For the text-containing cell, return its midpoint in [x, y] coordinate format. 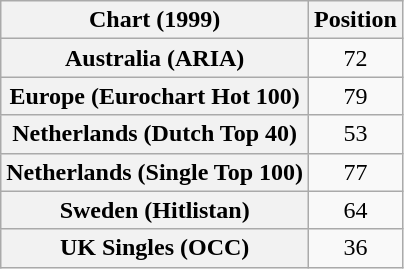
Netherlands (Single Top 100) [155, 172]
77 [356, 172]
Position [356, 20]
79 [356, 96]
Netherlands (Dutch Top 40) [155, 134]
Europe (Eurochart Hot 100) [155, 96]
53 [356, 134]
Australia (ARIA) [155, 58]
36 [356, 248]
64 [356, 210]
UK Singles (OCC) [155, 248]
72 [356, 58]
Chart (1999) [155, 20]
Sweden (Hitlistan) [155, 210]
